Output the (X, Y) coordinate of the center of the cell containing the given text.  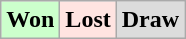
Lost (88, 20)
Draw (150, 20)
Won (30, 20)
